Provide the [x, y] coordinate of the cell's center where the given text is located.  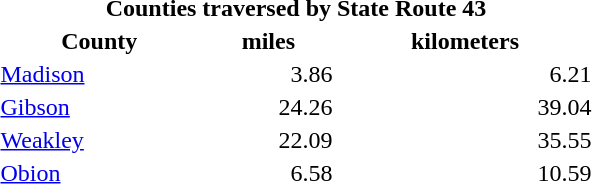
3.86 [268, 74]
24.26 [268, 107]
22.09 [268, 140]
miles [268, 41]
